Scan for the cell matching the given text and deliver its (X, Y) coordinate at center. 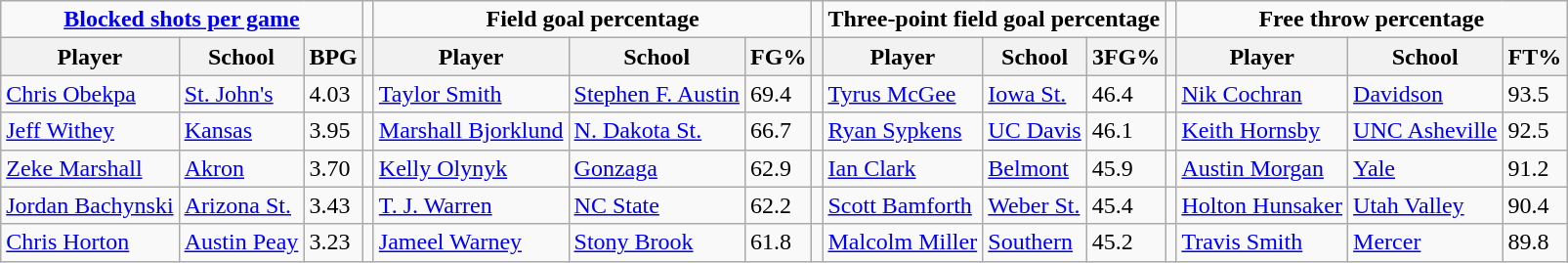
69.4 (779, 94)
Kansas (241, 131)
Three-point field goal percentage (995, 20)
3.43 (333, 205)
Travis Smith (1262, 242)
Keith Hornsby (1262, 131)
Kelly Olynyk (471, 168)
St. John's (241, 94)
3.23 (333, 242)
Taylor Smith (471, 94)
45.4 (1125, 205)
Jeff Withey (90, 131)
NC State (657, 205)
92.5 (1535, 131)
FT% (1535, 57)
BPG (333, 57)
90.4 (1535, 205)
89.8 (1535, 242)
Austin Morgan (1262, 168)
N. Dakota St. (657, 131)
Malcolm Miller (903, 242)
Stony Brook (657, 242)
Marshall Bjorklund (471, 131)
3.70 (333, 168)
Gonzaga (657, 168)
62.9 (779, 168)
UNC Asheville (1425, 131)
Holton Hunsaker (1262, 205)
62.2 (779, 205)
Austin Peay (241, 242)
Jordan Bachynski (90, 205)
Utah Valley (1425, 205)
Belmont (1035, 168)
Davidson (1425, 94)
Southern (1035, 242)
46.1 (1125, 131)
93.5 (1535, 94)
91.2 (1535, 168)
45.9 (1125, 168)
45.2 (1125, 242)
Yale (1425, 168)
Field goal percentage (592, 20)
Tyrus McGee (903, 94)
66.7 (779, 131)
Arizona St. (241, 205)
3.95 (333, 131)
Ryan Sypkens (903, 131)
Ian Clark (903, 168)
Mercer (1425, 242)
Chris Obekpa (90, 94)
Scott Bamforth (903, 205)
Stephen F. Austin (657, 94)
UC Davis (1035, 131)
T. J. Warren (471, 205)
Blocked shots per game (182, 20)
Akron (241, 168)
3FG% (1125, 57)
Chris Horton (90, 242)
4.03 (333, 94)
FG% (779, 57)
Nik Cochran (1262, 94)
Weber St. (1035, 205)
Free throw percentage (1372, 20)
Iowa St. (1035, 94)
46.4 (1125, 94)
Jameel Warney (471, 242)
61.8 (779, 242)
Zeke Marshall (90, 168)
